Extract the [X, Y] coordinate from the center of the cell holding the provided text.  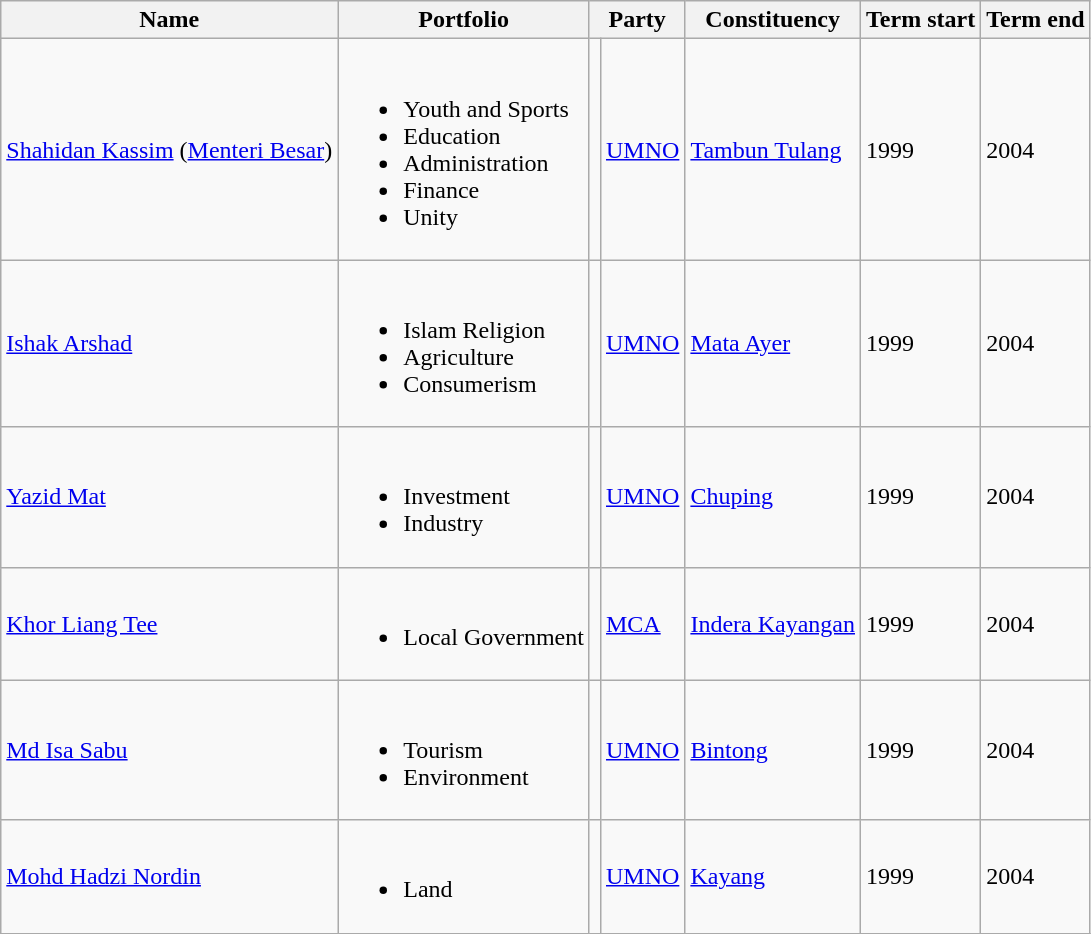
Constituency [773, 20]
Mata Ayer [773, 344]
Party [636, 20]
Islam ReligionAgricultureConsumerism [464, 344]
Chuping [773, 497]
Local Government [464, 624]
Youth and SportsEducationAdministrationFinanceUnity [464, 150]
Md Isa Sabu [170, 750]
Land [464, 876]
Mohd Hadzi Nordin [170, 876]
TourismEnvironment [464, 750]
Term end [1036, 20]
InvestmentIndustry [464, 497]
Yazid Mat [170, 497]
Bintong [773, 750]
Shahidan Kassim (Menteri Besar) [170, 150]
Portfolio [464, 20]
Indera Kayangan [773, 624]
Name [170, 20]
MCA [642, 624]
Tambun Tulang [773, 150]
Khor Liang Tee [170, 624]
Ishak Arshad [170, 344]
Kayang [773, 876]
Term start [921, 20]
